Return the (x, y) coordinate for the center point of the cell that contains the specified text.  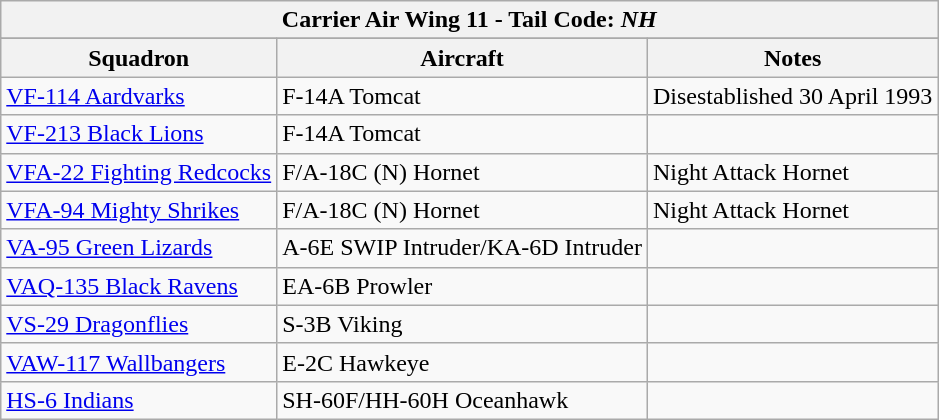
SH-60F/HH-60H Oceanhawk (462, 400)
Notes (792, 58)
Aircraft (462, 58)
VFA-94 Mighty Shrikes (139, 210)
A-6E SWIP Intruder/KA-6D Intruder (462, 248)
VAQ-135 Black Ravens (139, 286)
E-2C Hawkeye (462, 362)
VS-29 Dragonflies (139, 324)
VF-213 Black Lions (139, 134)
Squadron (139, 58)
VFA-22 Fighting Redcocks (139, 172)
VAW-117 Wallbangers (139, 362)
Carrier Air Wing 11 - Tail Code: NH (470, 20)
EA-6B Prowler (462, 286)
Disestablished 30 April 1993 (792, 96)
VA-95 Green Lizards (139, 248)
VF-114 Aardvarks (139, 96)
S-3B Viking (462, 324)
HS-6 Indians (139, 400)
